From the cell containing the given text, extract its center point as [x, y] coordinate. 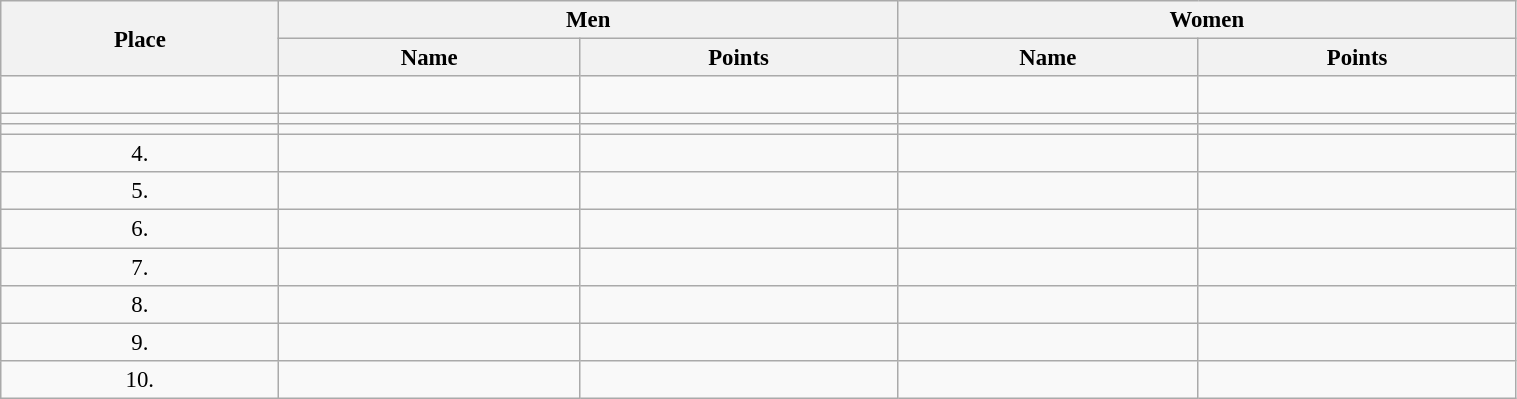
Women [1206, 20]
7. [140, 267]
10. [140, 379]
Men [588, 20]
9. [140, 342]
5. [140, 191]
8. [140, 304]
4. [140, 154]
Place [140, 38]
6. [140, 229]
